Capture the cell that displays the provided text and extract its [X, Y] central coordinate. 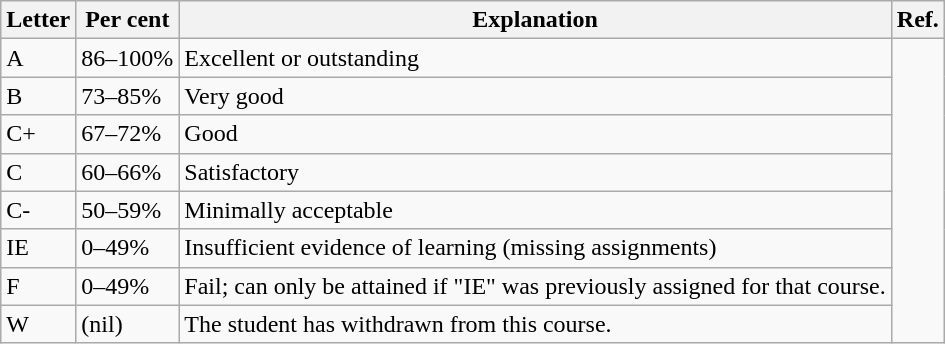
IE [38, 248]
Ref. [918, 20]
(nil) [128, 324]
F [38, 286]
W [38, 324]
Insufficient evidence of learning (missing assignments) [535, 248]
Explanation [535, 20]
Satisfactory [535, 172]
Minimally acceptable [535, 210]
50–59% [128, 210]
73–85% [128, 96]
Per cent [128, 20]
The student has withdrawn from this course. [535, 324]
Excellent or outstanding [535, 58]
A [38, 58]
C- [38, 210]
Very good [535, 96]
C+ [38, 134]
Good [535, 134]
86–100% [128, 58]
B [38, 96]
Fail; can only be attained if "IE" was previously assigned for that course. [535, 286]
67–72% [128, 134]
Letter [38, 20]
60–66% [128, 172]
C [38, 172]
